Return (X, Y) of the center of cell containing provided text 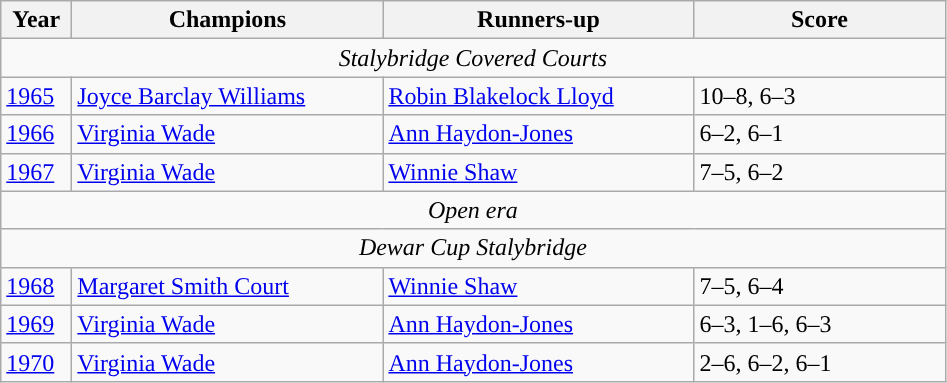
Score (820, 20)
7–5, 6–4 (820, 286)
10–8, 6–3 (820, 96)
Open era (473, 210)
1967 (36, 172)
Robin Blakelock Lloyd (538, 96)
1966 (36, 134)
1970 (36, 362)
1968 (36, 286)
Joyce Barclay Williams (228, 96)
Year (36, 20)
Champions (228, 20)
2–6, 6–2, 6–1 (820, 362)
Margaret Smith Court (228, 286)
Stalybridge Covered Courts (473, 58)
6–3, 1–6, 6–3 (820, 324)
1965 (36, 96)
Runners-up (538, 20)
7–5, 6–2 (820, 172)
Dewar Cup Stalybridge (473, 248)
1969 (36, 324)
6–2, 6–1 (820, 134)
